Output the [X, Y] coordinate of the center of the cell containing the given text.  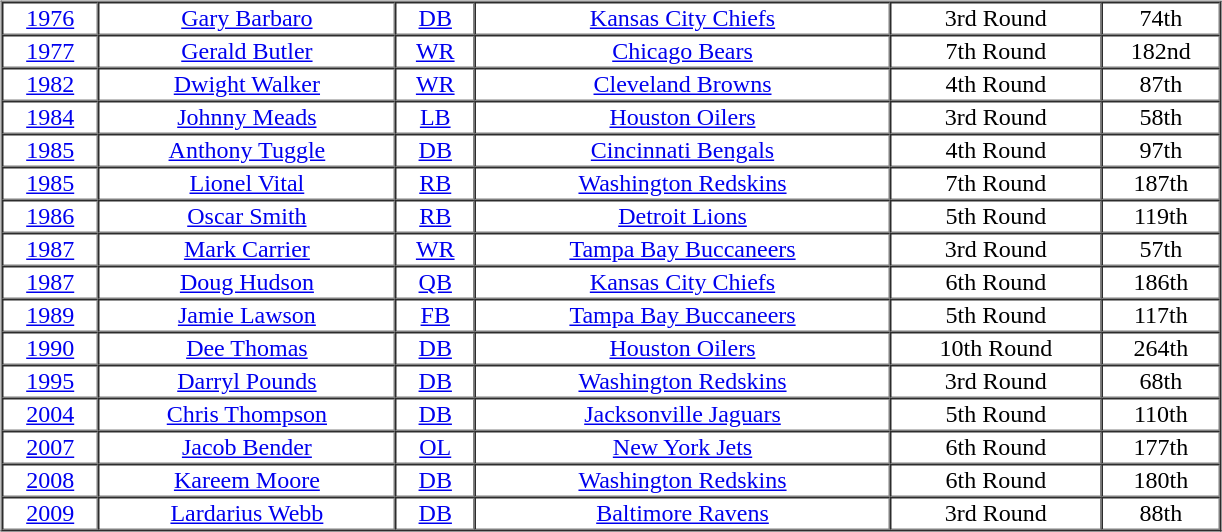
Johnny Meads [246, 118]
LB [435, 118]
58th [1161, 118]
97th [1161, 150]
Lardarius Webb [246, 514]
Dee Thomas [246, 348]
1990 [50, 348]
177th [1161, 448]
Jacob Bender [246, 448]
Jacksonville Jaguars [682, 414]
1976 [50, 18]
110th [1161, 414]
2008 [50, 480]
74th [1161, 18]
2007 [50, 448]
186th [1161, 282]
2009 [50, 514]
1986 [50, 216]
Cincinnati Bengals [682, 150]
Jamie Lawson [246, 316]
Darryl Pounds [246, 382]
FB [435, 316]
New York Jets [682, 448]
Mark Carrier [246, 250]
Kareem Moore [246, 480]
Baltimore Ravens [682, 514]
1995 [50, 382]
1989 [50, 316]
QB [435, 282]
88th [1161, 514]
Chicago Bears [682, 52]
Anthony Tuggle [246, 150]
182nd [1161, 52]
OL [435, 448]
Gary Barbaro [246, 18]
57th [1161, 250]
264th [1161, 348]
119th [1161, 216]
Cleveland Browns [682, 84]
Lionel Vital [246, 184]
1982 [50, 84]
Gerald Butler [246, 52]
187th [1161, 184]
68th [1161, 382]
2004 [50, 414]
117th [1161, 316]
Oscar Smith [246, 216]
1977 [50, 52]
Detroit Lions [682, 216]
Doug Hudson [246, 282]
Chris Thompson [246, 414]
Dwight Walker [246, 84]
1984 [50, 118]
180th [1161, 480]
87th [1161, 84]
10th Round [996, 348]
